Locate the cell with the specified text and output its [X, Y] center coordinate. 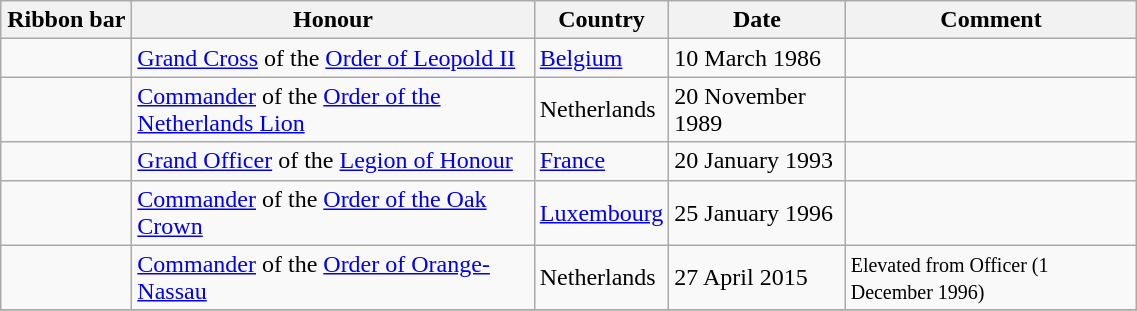
Belgium [602, 58]
Luxembourg [602, 212]
France [602, 161]
20 January 1993 [757, 161]
Date [757, 20]
27 April 2015 [757, 278]
Elevated from Officer (1 December 1996) [991, 278]
10 March 1986 [757, 58]
20 November 1989 [757, 110]
Grand Officer of the Legion of Honour [333, 161]
Ribbon bar [66, 20]
Grand Cross of the Order of Leopold II [333, 58]
Comment [991, 20]
25 January 1996 [757, 212]
Commander of the Order of the Oak Crown [333, 212]
Commander of the Order of the Netherlands Lion [333, 110]
Commander of the Order of Orange-Nassau [333, 278]
Honour [333, 20]
Country [602, 20]
